For the text-containing cell, return its midpoint in (x, y) coordinate format. 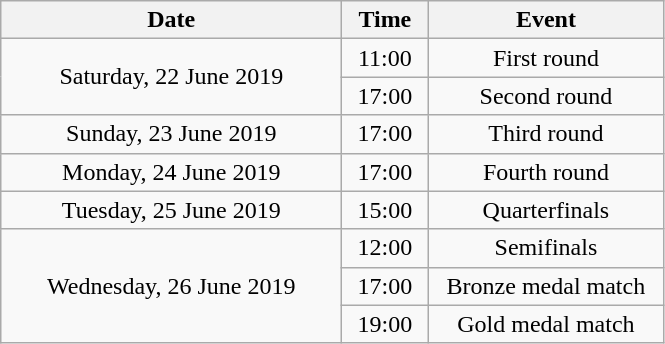
Time (385, 20)
Bronze medal match (546, 286)
Tuesday, 25 June 2019 (172, 210)
First round (546, 58)
Wednesday, 26 June 2019 (172, 286)
Gold medal match (546, 324)
15:00 (385, 210)
Second round (546, 96)
12:00 (385, 248)
11:00 (385, 58)
Quarterfinals (546, 210)
Semifinals (546, 248)
Date (172, 20)
Third round (546, 134)
Monday, 24 June 2019 (172, 172)
Event (546, 20)
Sunday, 23 June 2019 (172, 134)
19:00 (385, 324)
Fourth round (546, 172)
Saturday, 22 June 2019 (172, 77)
